From the cell containing the given text, extract its center point as (X, Y) coordinate. 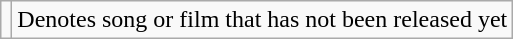
Denotes song or film that has not been released yet (262, 20)
